Pinpoint the cell where the given text exists, returning its (X, Y) midpoint coordinate. 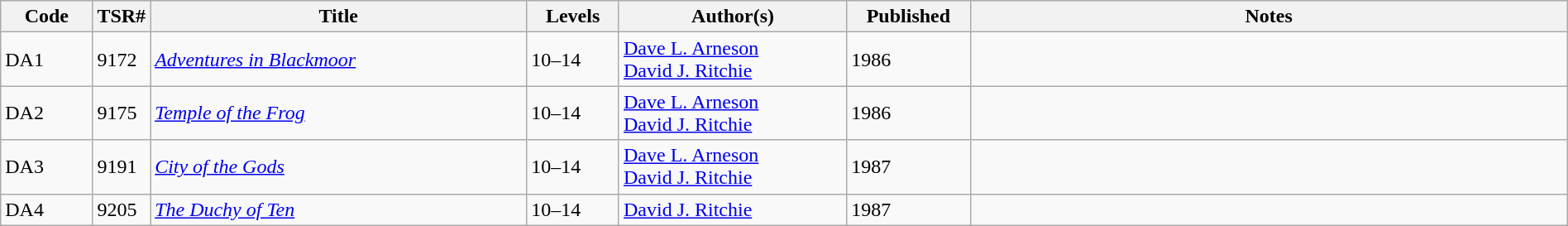
Code (46, 17)
9172 (122, 60)
DA2 (46, 113)
9175 (122, 113)
The Duchy of Ten (339, 209)
Levels (573, 17)
DA4 (46, 209)
Author(s) (733, 17)
9205 (122, 209)
Adventures in Blackmoor (339, 60)
DA3 (46, 167)
Notes (1269, 17)
Title (339, 17)
TSR# (122, 17)
9191 (122, 167)
Temple of the Frog (339, 113)
DA1 (46, 60)
Published (909, 17)
David J. Ritchie (733, 209)
City of the Gods (339, 167)
